Locate the cell with the specified text and output its (X, Y) center coordinate. 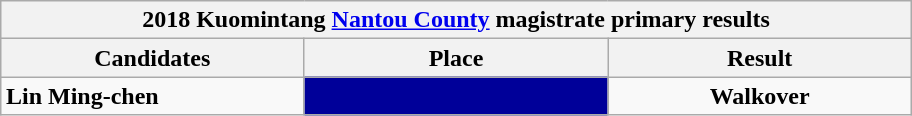
Place (456, 58)
2018 Kuomintang Nantou County magistrate primary results (456, 20)
Result (760, 58)
Walkover (760, 96)
Candidates (152, 58)
Lin Ming-chen (152, 96)
